Pinpoint the cell where the given text exists, returning its [X, Y] midpoint coordinate. 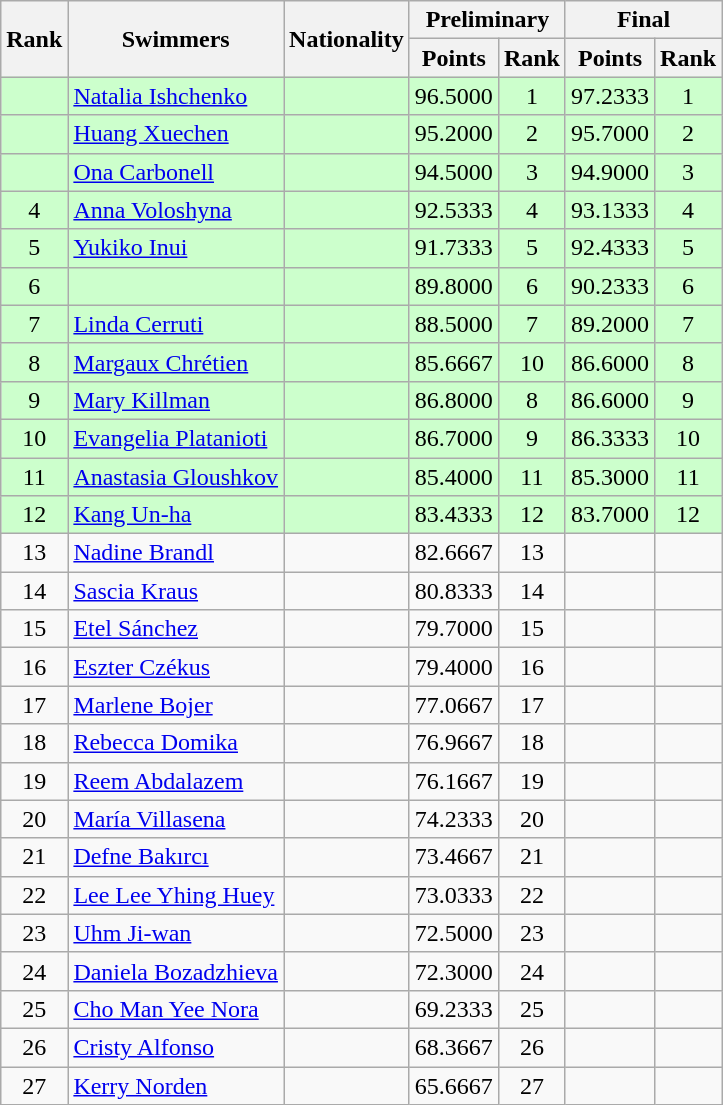
Anna Voloshyna [176, 210]
Defne Bakırcı [176, 857]
Daniela Bozadzhieva [176, 971]
Huang Xuechen [176, 134]
94.9000 [610, 172]
90.2333 [610, 286]
Kerry Norden [176, 1085]
Anastasia Gloushkov [176, 477]
97.2333 [610, 96]
89.2000 [610, 324]
86.7000 [454, 438]
89.8000 [454, 286]
Nadine Brandl [176, 553]
Preliminary [487, 20]
88.5000 [454, 324]
73.4667 [454, 857]
85.3000 [610, 477]
Uhm Ji-wan [176, 933]
Yukiko Inui [176, 248]
Ona Carbonell [176, 172]
Reem Abdalazem [176, 781]
85.6667 [454, 362]
82.6667 [454, 553]
Linda Cerruti [176, 324]
Cristy Alfonso [176, 1047]
65.6667 [454, 1085]
76.9667 [454, 743]
93.1333 [610, 210]
Sascia Kraus [176, 591]
77.0667 [454, 705]
72.5000 [454, 933]
Kang Un-ha [176, 515]
Cho Man Yee Nora [176, 1009]
Rebecca Domika [176, 743]
Mary Killman [176, 400]
Final [643, 20]
86.8000 [454, 400]
Eszter Czékus [176, 667]
Nationality [347, 39]
69.2333 [454, 1009]
95.7000 [610, 134]
83.7000 [610, 515]
74.2333 [454, 819]
Evangelia Platanioti [176, 438]
Swimmers [176, 39]
Lee Lee Yhing Huey [176, 895]
80.8333 [454, 591]
92.5333 [454, 210]
73.0333 [454, 895]
79.7000 [454, 629]
Margaux Chrétien [176, 362]
79.4000 [454, 667]
86.3333 [610, 438]
92.4333 [610, 248]
85.4000 [454, 477]
83.4333 [454, 515]
94.5000 [454, 172]
68.3667 [454, 1047]
Marlene Bojer [176, 705]
María Villasena [176, 819]
72.3000 [454, 971]
76.1667 [454, 781]
Etel Sánchez [176, 629]
Natalia Ishchenko [176, 96]
96.5000 [454, 96]
91.7333 [454, 248]
95.2000 [454, 134]
